Output the [X, Y] coordinate of the center of the cell containing the given text.  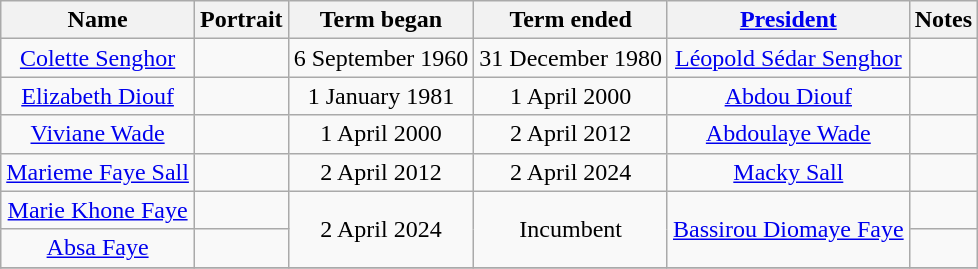
Léopold Sédar Senghor [788, 58]
31 December 1980 [571, 58]
Abdoulaye Wade [788, 134]
Absa Faye [98, 248]
1 January 1981 [381, 96]
Term ended [571, 20]
Macky Sall [788, 172]
Elizabeth Diouf [98, 96]
Incumbent [571, 229]
Colette Senghor [98, 58]
Marieme Faye Sall [98, 172]
Abdou Diouf [788, 96]
Notes [943, 20]
Bassirou Diomaye Faye [788, 229]
President [788, 20]
Term began [381, 20]
6 September 1960 [381, 58]
Portrait [241, 20]
Marie Khone Faye [98, 210]
Viviane Wade [98, 134]
Name [98, 20]
